From the cell containing the given text, extract its center point as (X, Y) coordinate. 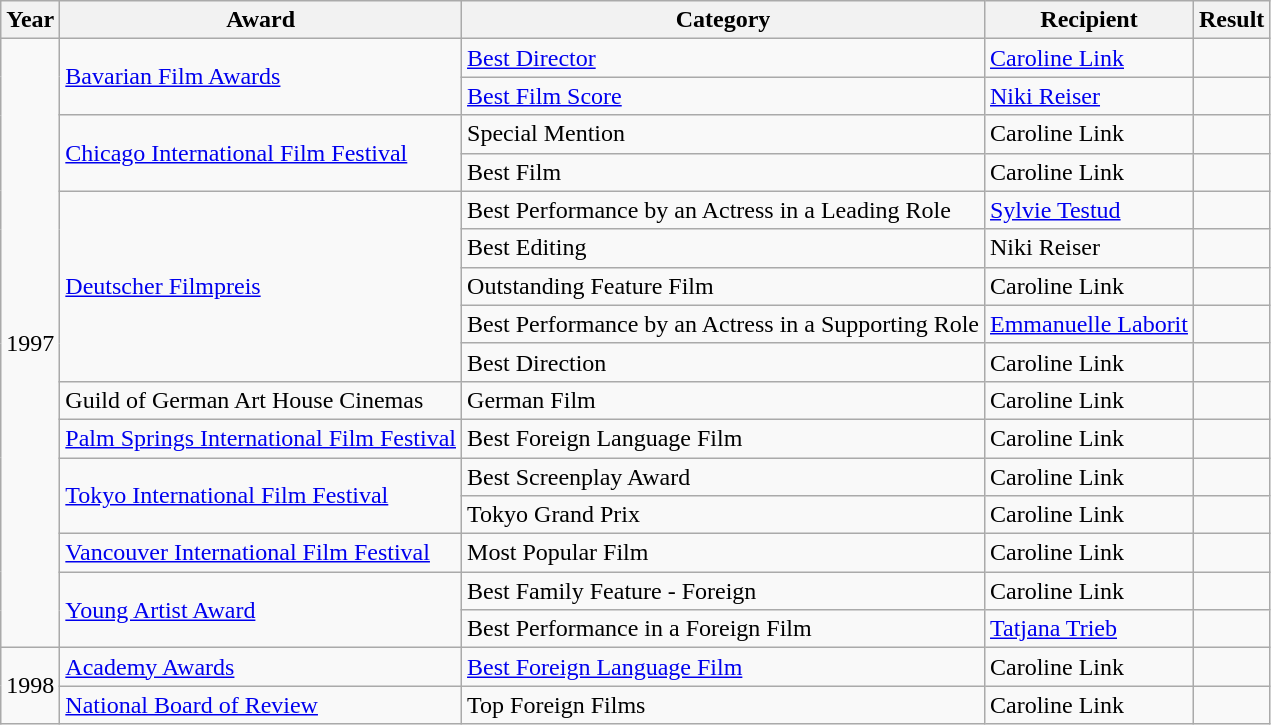
German Film (724, 400)
Best Family Feature - Foreign (724, 591)
Best Direction (724, 362)
Best Editing (724, 248)
Category (724, 20)
Best Performance in a Foreign Film (724, 629)
Palm Springs International Film Festival (261, 438)
Guild of German Art House Cinemas (261, 400)
Emmanuelle Laborit (1088, 324)
Best Screenplay Award (724, 477)
Best Film Score (724, 96)
Vancouver International Film Festival (261, 553)
Award (261, 20)
Tokyo Grand Prix (724, 515)
Tokyo International Film Festival (261, 496)
Bavarian Film Awards (261, 77)
Best Performance by an Actress in a Supporting Role (724, 324)
Result (1231, 20)
1998 (30, 686)
Best Director (724, 58)
Academy Awards (261, 667)
Top Foreign Films (724, 705)
Tatjana Trieb (1088, 629)
National Board of Review (261, 705)
Recipient (1088, 20)
Best Film (724, 172)
Most Popular Film (724, 553)
Year (30, 20)
1997 (30, 344)
Outstanding Feature Film (724, 286)
Deutscher Filmpreis (261, 286)
Young Artist Award (261, 610)
Chicago International Film Festival (261, 153)
Best Performance by an Actress in a Leading Role (724, 210)
Sylvie Testud (1088, 210)
Special Mention (724, 134)
